For the text-containing cell, return its midpoint in [X, Y] coordinate format. 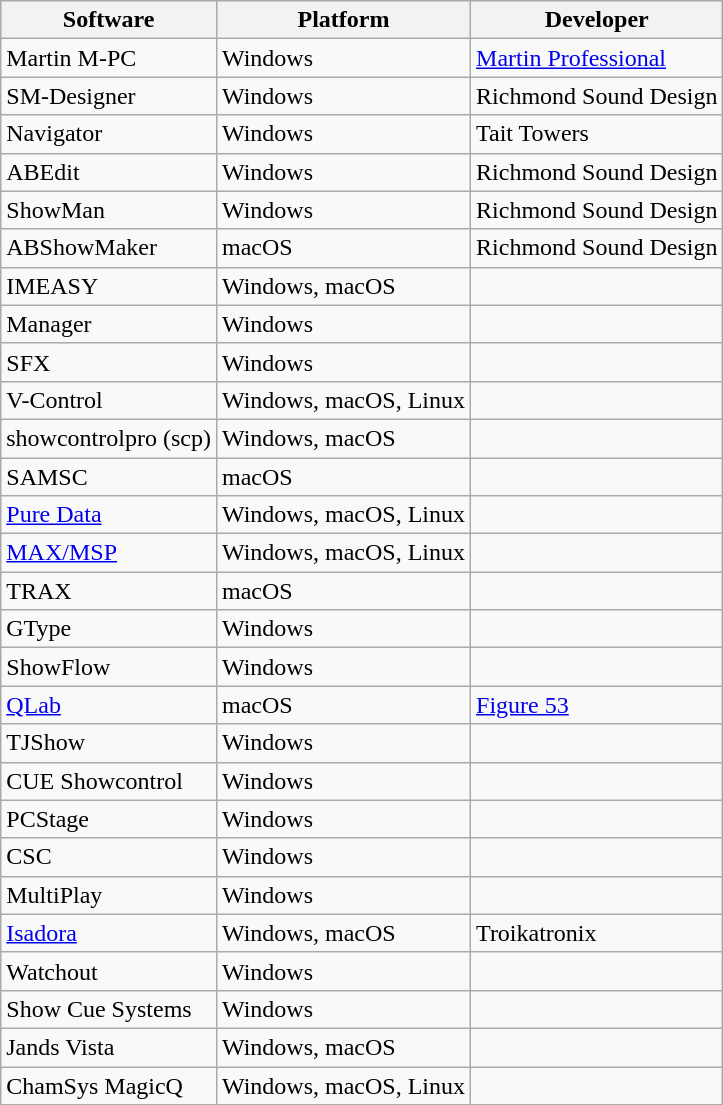
ShowFlow [109, 667]
Platform [343, 20]
CSC [109, 857]
Developer [597, 20]
Martin M-PC [109, 58]
PCStage [109, 819]
SM-Designer [109, 96]
MAX/MSP [109, 553]
IMEASY [109, 286]
V-Control [109, 400]
MultiPlay [109, 895]
Tait Towers [597, 134]
CUE Showcontrol [109, 781]
ShowMan [109, 210]
Watchout [109, 971]
Software [109, 20]
ChamSys MagicQ [109, 1085]
Martin Professional [597, 58]
Isadora [109, 933]
ABEdit [109, 172]
Troikatronix [597, 933]
Jands Vista [109, 1047]
QLab [109, 705]
Pure Data [109, 515]
showcontrolpro (scp) [109, 438]
Show Cue Systems [109, 1009]
TJShow [109, 743]
SAMSC [109, 477]
SFX [109, 362]
Navigator [109, 134]
Manager [109, 324]
ABShowMaker [109, 248]
GType [109, 629]
Figure 53 [597, 705]
TRAX [109, 591]
